Identify which cell holds the provided text, then report its (x, y) central coordinate. 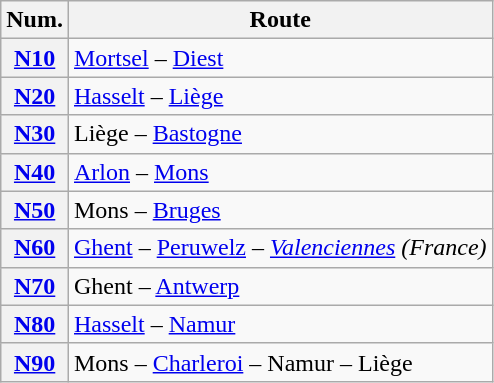
Arlon – Mons (280, 172)
N90 (35, 362)
N60 (35, 248)
N30 (35, 134)
N50 (35, 210)
Hasselt – Namur (280, 324)
Route (280, 20)
Mons – Charleroi – Namur – Liège (280, 362)
Ghent – Peruwelz – Valenciennes (France) (280, 248)
Hasselt – Liège (280, 96)
Num. (35, 20)
N70 (35, 286)
N20 (35, 96)
N10 (35, 58)
N80 (35, 324)
N40 (35, 172)
Liège – Bastogne (280, 134)
Mortsel – Diest (280, 58)
Ghent – Antwerp (280, 286)
Mons – Bruges (280, 210)
